Return [x, y] of the center of cell containing provided text 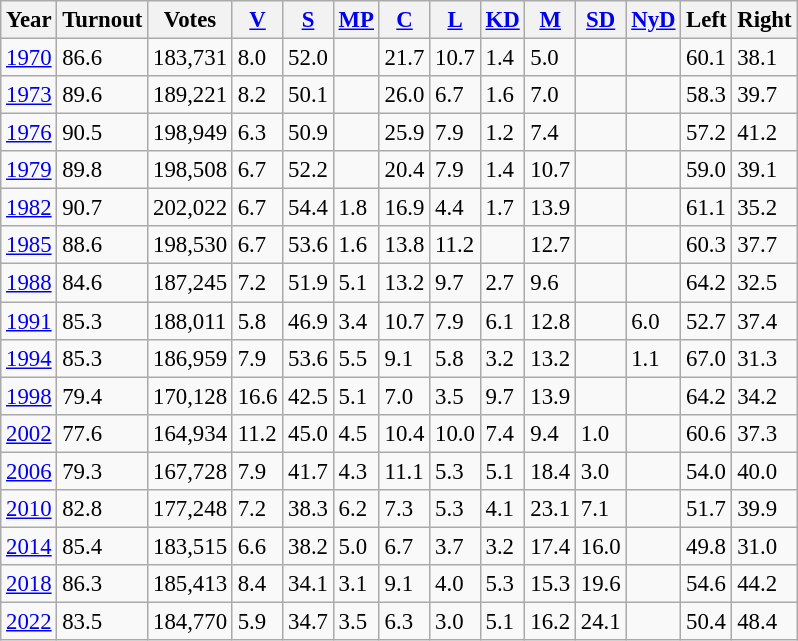
88.6 [102, 245]
52.0 [308, 58]
54.4 [308, 208]
1988 [29, 283]
185,413 [190, 584]
5.5 [356, 358]
39.1 [764, 170]
32.5 [764, 283]
48.4 [764, 621]
38.3 [308, 509]
38.1 [764, 58]
4.0 [455, 584]
8.0 [257, 58]
16.9 [404, 208]
1991 [29, 321]
L [455, 20]
1.7 [502, 208]
35.2 [764, 208]
60.6 [706, 433]
3.4 [356, 321]
41.2 [764, 133]
86.3 [102, 584]
1998 [29, 396]
1973 [29, 95]
Left [706, 20]
164,934 [190, 433]
186,959 [190, 358]
198,530 [190, 245]
Right [764, 20]
39.9 [764, 509]
177,248 [190, 509]
NyD [654, 20]
59.0 [706, 170]
MP [356, 20]
1982 [29, 208]
20.4 [404, 170]
6.6 [257, 546]
90.5 [102, 133]
KD [502, 20]
2018 [29, 584]
25.9 [404, 133]
54.0 [706, 471]
39.7 [764, 95]
198,949 [190, 133]
1985 [29, 245]
50.4 [706, 621]
13.8 [404, 245]
52.7 [706, 321]
Votes [190, 20]
89.8 [102, 170]
41.7 [308, 471]
2022 [29, 621]
84.6 [102, 283]
61.1 [706, 208]
37.4 [764, 321]
52.2 [308, 170]
10.0 [455, 433]
198,508 [190, 170]
183,515 [190, 546]
83.5 [102, 621]
12.8 [550, 321]
89.6 [102, 95]
3.7 [455, 546]
49.8 [706, 546]
60.3 [706, 245]
2010 [29, 509]
21.7 [404, 58]
1976 [29, 133]
Turnout [102, 20]
46.9 [308, 321]
16.2 [550, 621]
50.9 [308, 133]
24.1 [600, 621]
31.3 [764, 358]
1979 [29, 170]
Year [29, 20]
57.2 [706, 133]
17.4 [550, 546]
2006 [29, 471]
9.4 [550, 433]
167,728 [190, 471]
202,022 [190, 208]
5.9 [257, 621]
1.8 [356, 208]
C [404, 20]
58.3 [706, 95]
170,128 [190, 396]
1970 [29, 58]
2002 [29, 433]
6.1 [502, 321]
44.2 [764, 584]
187,245 [190, 283]
40.0 [764, 471]
7.1 [600, 509]
37.7 [764, 245]
11.1 [404, 471]
8.2 [257, 95]
2014 [29, 546]
34.7 [308, 621]
34.1 [308, 584]
79.4 [102, 396]
4.3 [356, 471]
4.5 [356, 433]
54.6 [706, 584]
9.6 [550, 283]
19.6 [600, 584]
45.0 [308, 433]
60.1 [706, 58]
4.4 [455, 208]
10.4 [404, 433]
183,731 [190, 58]
3.1 [356, 584]
1.1 [654, 358]
23.1 [550, 509]
15.3 [550, 584]
34.2 [764, 396]
V [257, 20]
188,011 [190, 321]
82.8 [102, 509]
S [308, 20]
12.7 [550, 245]
42.5 [308, 396]
26.0 [404, 95]
16.6 [257, 396]
2.7 [502, 283]
M [550, 20]
86.6 [102, 58]
SD [600, 20]
38.2 [308, 546]
184,770 [190, 621]
51.7 [706, 509]
189,221 [190, 95]
31.0 [764, 546]
51.9 [308, 283]
18.4 [550, 471]
79.3 [102, 471]
4.1 [502, 509]
1.2 [502, 133]
6.0 [654, 321]
85.4 [102, 546]
50.1 [308, 95]
16.0 [600, 546]
90.7 [102, 208]
77.6 [102, 433]
6.2 [356, 509]
8.4 [257, 584]
37.3 [764, 433]
1.0 [600, 433]
1994 [29, 358]
7.3 [404, 509]
67.0 [706, 358]
